Output the [X, Y] coordinate of the center of the cell containing the given text.  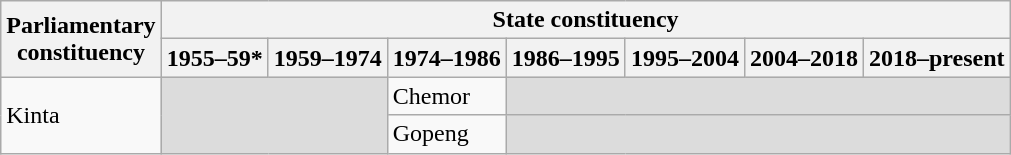
1974–1986 [446, 58]
State constituency [586, 20]
1959–1974 [328, 58]
1955–59* [214, 58]
Parliamentaryconstituency [81, 39]
2004–2018 [804, 58]
1986–1995 [566, 58]
Gopeng [446, 134]
Kinta [81, 115]
Chemor [446, 96]
2018–present [936, 58]
1995–2004 [684, 58]
